Determine the (x, y) coordinate at the center of the cell enclosing the given text.  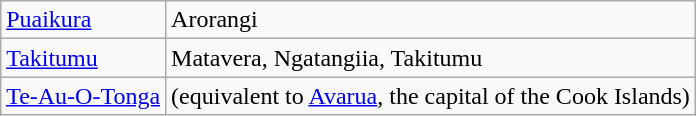
Takitumu (84, 58)
(equivalent to Avarua, the capital of the Cook Islands) (431, 96)
Te-Au-O-Tonga (84, 96)
Puaikura (84, 20)
Arorangi (431, 20)
Matavera, Ngatangiia, Takitumu (431, 58)
